Output the (X, Y) coordinate of the center of the cell containing the given text.  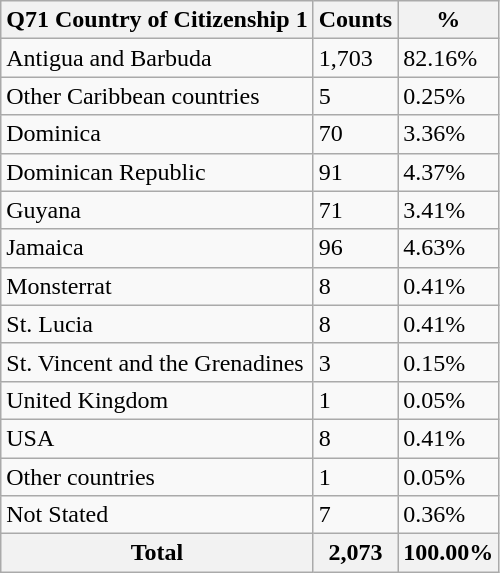
0.15% (448, 362)
3.41% (448, 210)
3.36% (448, 134)
St. Lucia (157, 324)
Other Caribbean countries (157, 96)
Dominican Republic (157, 172)
70 (355, 134)
100.00% (448, 553)
St. Vincent and the Grenadines (157, 362)
% (448, 20)
Not Stated (157, 515)
Counts (355, 20)
82.16% (448, 58)
4.63% (448, 248)
4.37% (448, 172)
96 (355, 248)
Antigua and Barbuda (157, 58)
Other countries (157, 477)
7 (355, 515)
Monsterrat (157, 286)
USA (157, 438)
3 (355, 362)
United Kingdom (157, 400)
2,073 (355, 553)
Q71 Country of Citizenship 1 (157, 20)
0.25% (448, 96)
1,703 (355, 58)
91 (355, 172)
Total (157, 553)
Jamaica (157, 248)
Guyana (157, 210)
Dominica (157, 134)
71 (355, 210)
5 (355, 96)
0.36% (448, 515)
